Capture the cell that displays the provided text and extract its [X, Y] central coordinate. 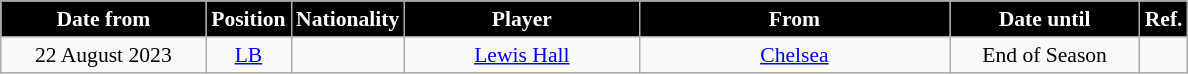
From [794, 19]
Chelsea [794, 55]
Nationality [348, 19]
LB [248, 55]
Lewis Hall [522, 55]
Player [522, 19]
Date from [104, 19]
Ref. [1164, 19]
Position [248, 19]
Date until [1045, 19]
End of Season [1045, 55]
22 August 2023 [104, 55]
